Capture the cell that displays the provided text and extract its [x, y] central coordinate. 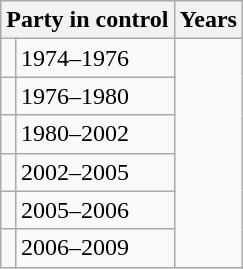
Years [208, 20]
2005–2006 [94, 210]
1974–1976 [94, 58]
1976–1980 [94, 96]
1980–2002 [94, 134]
2006–2009 [94, 248]
2002–2005 [94, 172]
Party in control [88, 20]
